Return [x, y] of the center of cell containing provided text 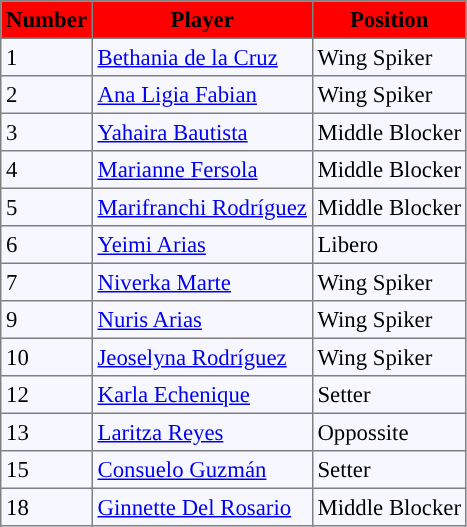
Laritza Reyes [202, 432]
Oppossite [389, 432]
Niverka Marte [202, 282]
9 [47, 320]
13 [47, 432]
Consuelo Guzmán [202, 470]
7 [47, 282]
Libero [389, 245]
12 [47, 395]
2 [47, 95]
Marianne Fersola [202, 170]
Player [202, 20]
Karla Echenique [202, 395]
Bethania de la Cruz [202, 57]
6 [47, 245]
15 [47, 470]
3 [47, 132]
5 [47, 207]
18 [47, 507]
Ana Ligia Fabian [202, 95]
Position [389, 20]
Number [47, 20]
Marifranchi Rodríguez [202, 207]
10 [47, 357]
Yahaira Bautista [202, 132]
4 [47, 170]
Jeoselyna Rodríguez [202, 357]
Nuris Arias [202, 320]
1 [47, 57]
Ginnette Del Rosario [202, 507]
Yeimi Arias [202, 245]
